Detect which cell encompasses the target text, then output its [x, y] center coordinate. 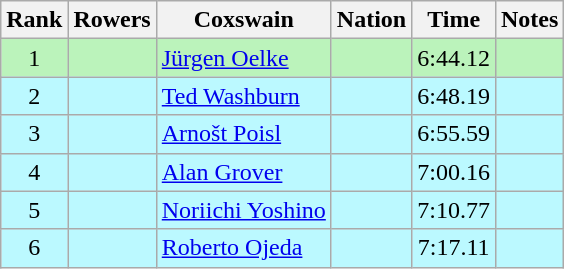
Alan Grover [244, 172]
2 [34, 96]
7:17.11 [454, 248]
5 [34, 210]
Jürgen Oelke [244, 58]
1 [34, 58]
7:00.16 [454, 172]
4 [34, 172]
Rowers [112, 20]
Rank [34, 20]
Noriichi Yoshino [244, 210]
6 [34, 248]
Time [454, 20]
6:55.59 [454, 134]
Roberto Ojeda [244, 248]
6:48.19 [454, 96]
Ted Washburn [244, 96]
Arnošt Poisl [244, 134]
7:10.77 [454, 210]
Notes [529, 20]
Nation [371, 20]
Coxswain [244, 20]
6:44.12 [454, 58]
3 [34, 134]
